Return (x, y) of the center of cell containing provided text 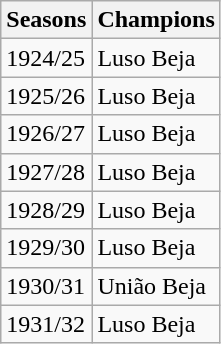
1929/30 (46, 248)
1925/26 (46, 96)
1927/28 (46, 172)
1924/25 (46, 58)
1930/31 (46, 286)
Champions (156, 20)
União Beja (156, 286)
1928/29 (46, 210)
1931/32 (46, 324)
Seasons (46, 20)
1926/27 (46, 134)
